Capture the cell that displays the provided text and extract its [x, y] central coordinate. 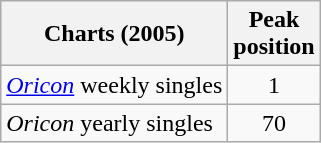
Oricon weekly singles [114, 85]
Charts (2005) [114, 34]
1 [274, 85]
Peakposition [274, 34]
Oricon yearly singles [114, 123]
70 [274, 123]
